Determine the (X, Y) coordinate at the center of the cell enclosing the given text.  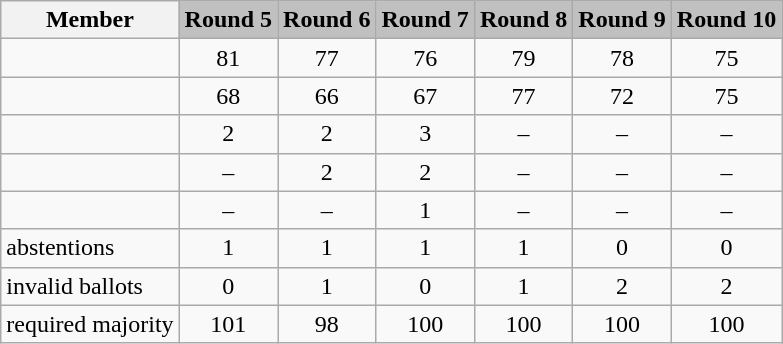
invalid ballots (90, 286)
Round 10 (726, 20)
78 (622, 58)
Round 9 (622, 20)
Round 5 (228, 20)
98 (327, 324)
72 (622, 96)
68 (228, 96)
79 (523, 58)
76 (425, 58)
66 (327, 96)
3 (425, 134)
101 (228, 324)
67 (425, 96)
required majority (90, 324)
abstentions (90, 248)
Round 7 (425, 20)
Round 6 (327, 20)
Member (90, 20)
Round 8 (523, 20)
81 (228, 58)
